Identify which cell holds the provided text, then report its [X, Y] central coordinate. 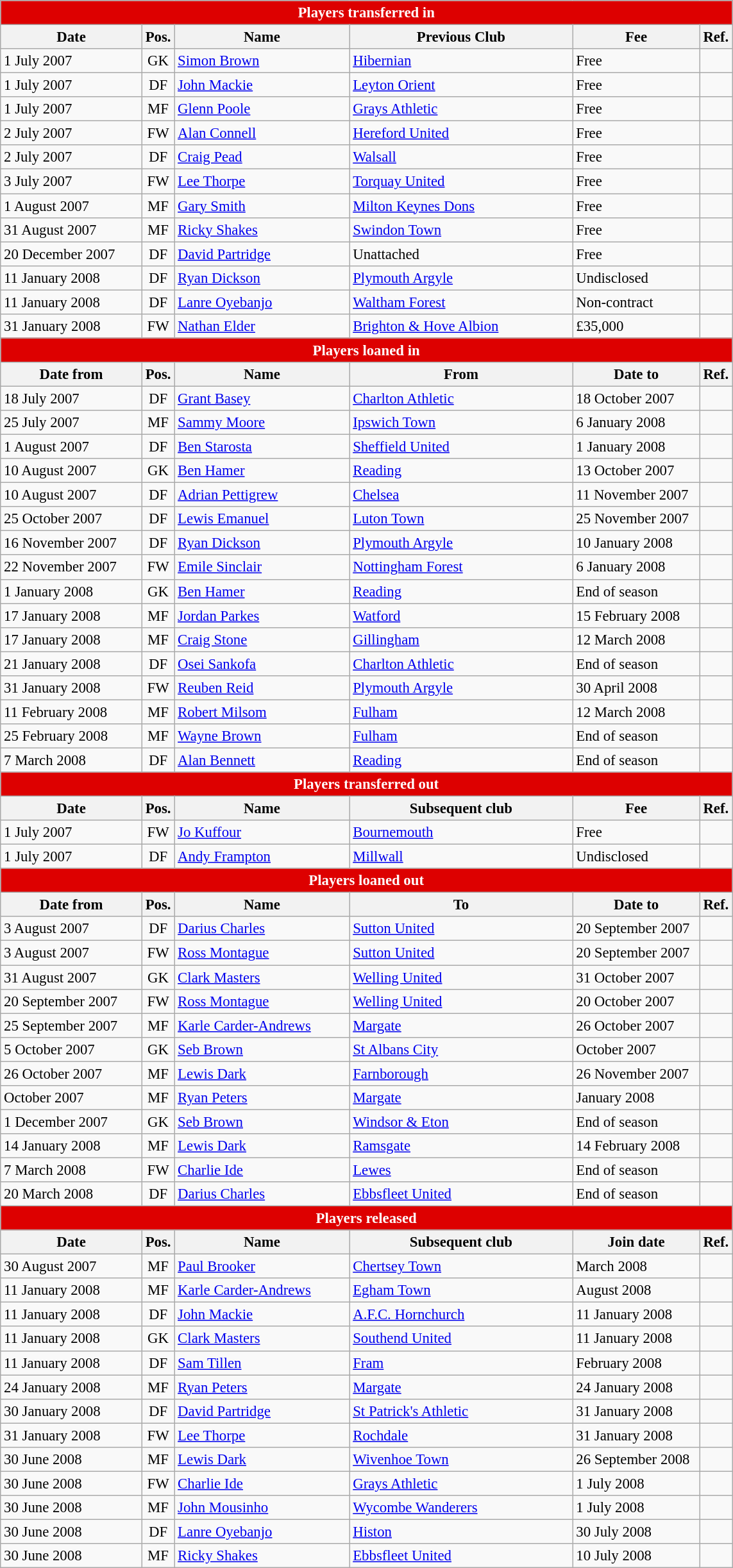
Jo Kuffour [262, 832]
Nottingham Forest [461, 568]
Glenn Poole [262, 109]
30 April 2008 [636, 688]
1 December 2007 [72, 1122]
Rochdale [461, 1435]
Reuben Reid [262, 688]
Waltham Forest [461, 302]
25 February 2008 [72, 736]
30 January 2008 [72, 1411]
To [461, 905]
Ipswich Town [461, 423]
Leyton Orient [461, 85]
Adrian Pettigrew [262, 495]
Walsall [461, 157]
Osei Sankofa [262, 664]
Andy Frampton [262, 857]
Players transferred out [367, 784]
3 July 2007 [72, 181]
22 November 2007 [72, 568]
13 October 2007 [636, 471]
Alan Bennett [262, 760]
21 January 2008 [72, 664]
20 October 2007 [636, 1001]
St Patrick's Athletic [461, 1411]
Wycombe Wanderers [461, 1508]
Sam Tillen [262, 1363]
Robert Milsom [262, 712]
14 January 2008 [72, 1146]
Sammy Moore [262, 423]
From [461, 375]
25 September 2007 [72, 1025]
Histon [461, 1531]
26 November 2007 [636, 1074]
Ben Starosta [262, 447]
10 July 2008 [636, 1556]
Simon Brown [262, 61]
Craig Stone [262, 639]
Windsor & Eton [461, 1122]
Torquay United [461, 181]
Join date [636, 1242]
18 October 2007 [636, 398]
15 February 2008 [636, 616]
Southend United [461, 1339]
Previous Club [461, 37]
18 July 2007 [72, 398]
Players loaned out [367, 881]
Lewis Emanuel [262, 519]
Lewes [461, 1170]
A.F.C. Hornchurch [461, 1315]
Paul Brooker [262, 1267]
Players transferred in [367, 13]
Swindon Town [461, 230]
Hereford United [461, 133]
Jordan Parkes [262, 616]
5 October 2007 [72, 1049]
Hibernian [461, 61]
Alan Connell [262, 133]
Farnborough [461, 1074]
16 November 2007 [72, 543]
Brighton & Hove Albion [461, 326]
Chelsea [461, 495]
30 July 2008 [636, 1531]
Watford [461, 616]
Ramsgate [461, 1146]
Chertsey Town [461, 1267]
Gary Smith [262, 206]
Millwall [461, 857]
20 March 2008 [72, 1194]
10 January 2008 [636, 543]
Players released [367, 1218]
11 November 2007 [636, 495]
John Mousinho [262, 1508]
30 August 2007 [72, 1267]
Bournemouth [461, 832]
25 July 2007 [72, 423]
11 February 2008 [72, 712]
March 2008 [636, 1267]
Fram [461, 1363]
Milton Keynes Dons [461, 206]
February 2008 [636, 1363]
Emile Sinclair [262, 568]
Wivenhoe Town [461, 1460]
25 October 2007 [72, 519]
Egham Town [461, 1290]
Craig Pead [262, 157]
August 2008 [636, 1290]
25 November 2007 [636, 519]
Luton Town [461, 519]
Wayne Brown [262, 736]
31 October 2007 [636, 977]
Nathan Elder [262, 326]
St Albans City [461, 1049]
26 September 2008 [636, 1460]
Unattached [461, 254]
Gillingham [461, 639]
Non-contract [636, 302]
14 February 2008 [636, 1146]
£35,000 [636, 326]
Sheffield United [461, 447]
20 December 2007 [72, 254]
Players loaned in [367, 350]
January 2008 [636, 1098]
Grant Basey [262, 398]
